Return (x, y) of the center of cell containing provided text 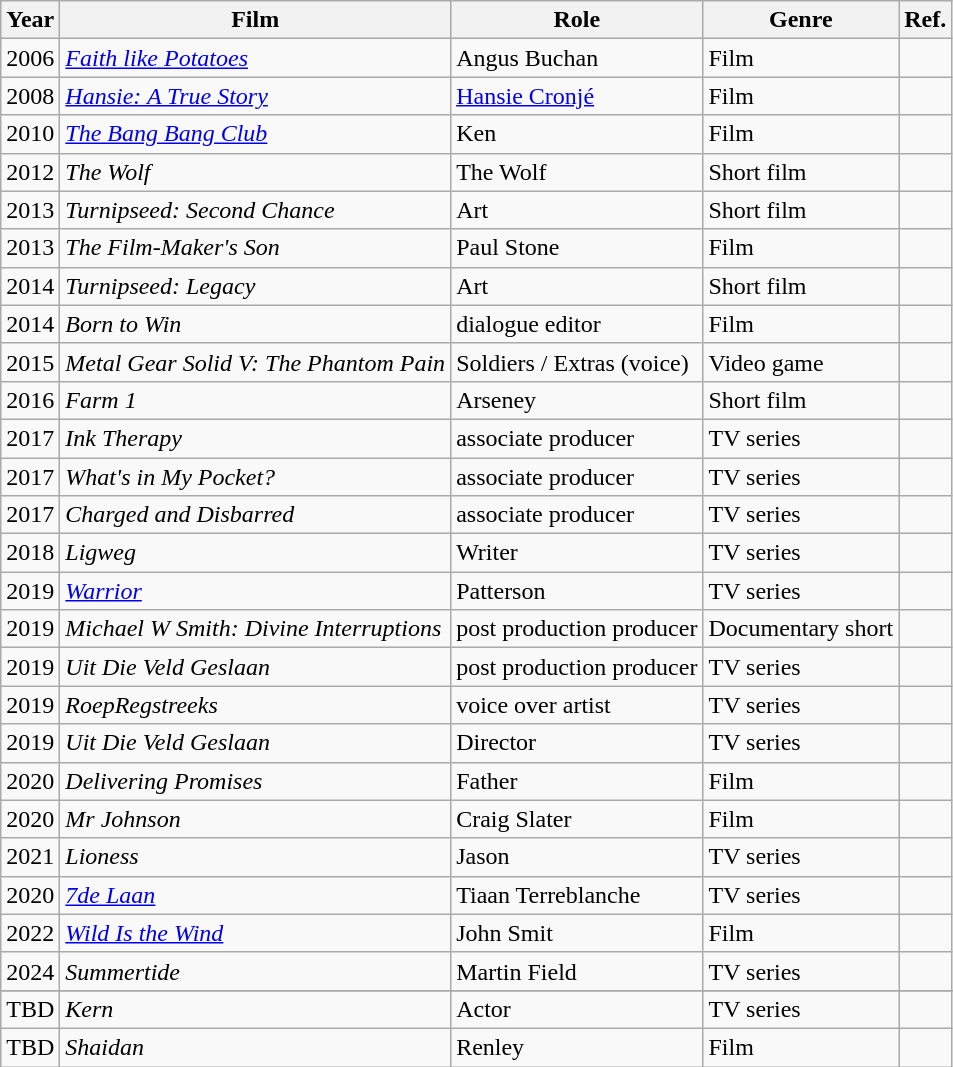
Writer (577, 553)
Director (577, 743)
Video game (801, 362)
Patterson (577, 591)
Summertide (256, 971)
Martin Field (577, 971)
Ink Therapy (256, 438)
2016 (30, 400)
Hansie Cronjé (577, 96)
2010 (30, 134)
The Film-Maker's Son (256, 248)
Shaidan (256, 1047)
Craig Slater (577, 819)
7de Laan (256, 895)
Role (577, 20)
Soldiers / Extras (voice) (577, 362)
2012 (30, 172)
2018 (30, 553)
2008 (30, 96)
Farm 1 (256, 400)
Actor (577, 1009)
Michael W Smith: Divine Interruptions (256, 629)
Hansie: A True Story (256, 96)
Warrior (256, 591)
Metal Gear Solid V: The Phantom Pain (256, 362)
Year (30, 20)
Charged and Disbarred (256, 515)
voice over artist (577, 705)
RoepRegstreeks (256, 705)
Father (577, 781)
Ref. (926, 20)
Kern (256, 1009)
Delivering Promises (256, 781)
Wild Is the Wind (256, 933)
Angus Buchan (577, 58)
Jason (577, 857)
Faith like Potatoes (256, 58)
Born to Win (256, 324)
Turnipseed: Legacy (256, 286)
Arseney (577, 400)
Mr Johnson (256, 819)
Lioness (256, 857)
2022 (30, 933)
What's in My Pocket? (256, 477)
Turnipseed: Second Chance (256, 210)
Renley (577, 1047)
Ligweg (256, 553)
Genre (801, 20)
2006 (30, 58)
Paul Stone (577, 248)
Ken (577, 134)
2021 (30, 857)
Tiaan Terreblanche (577, 895)
2015 (30, 362)
Documentary short (801, 629)
The Bang Bang Club (256, 134)
John Smit (577, 933)
dialogue editor (577, 324)
2024 (30, 971)
